For the text-containing cell, return its midpoint in [X, Y] coordinate format. 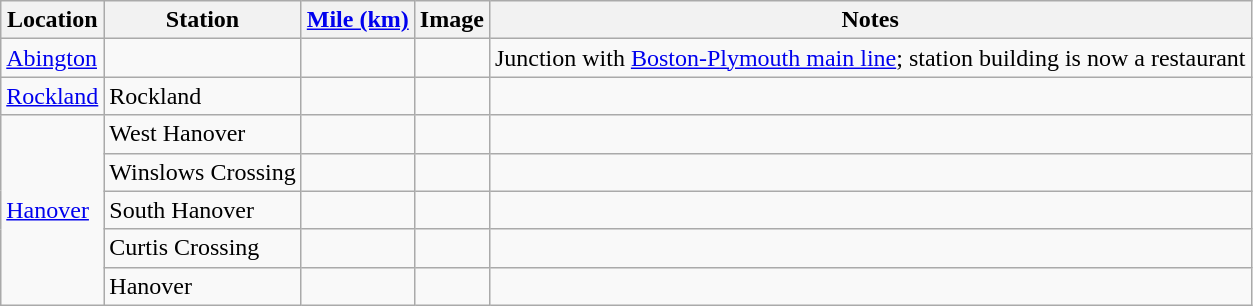
Location [52, 20]
Station [202, 20]
Curtis Crossing [202, 248]
South Hanover [202, 210]
Notes [870, 20]
Junction with Boston-Plymouth main line; station building is now a restaurant [870, 58]
Image [452, 20]
Winslows Crossing [202, 172]
Abington [52, 58]
Mile (km) [358, 20]
West Hanover [202, 134]
